Output the [x, y] coordinate of the center of the cell containing the given text.  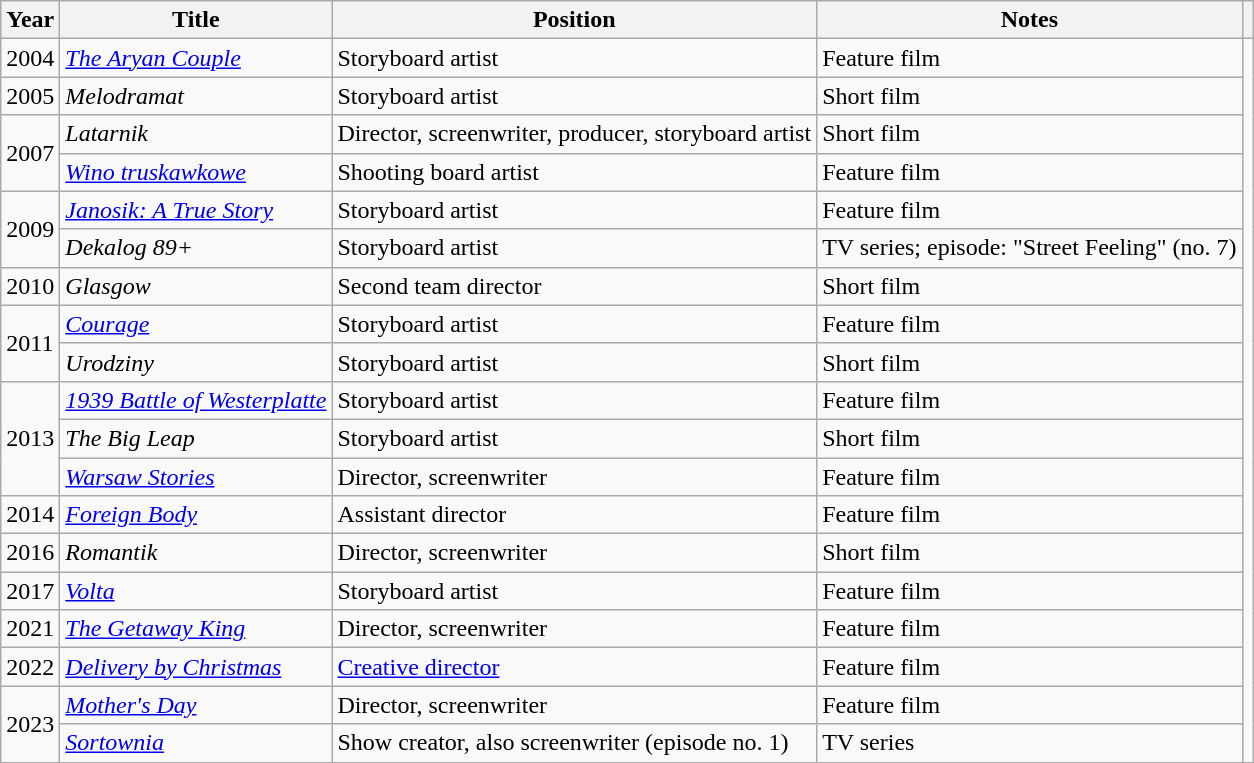
2004 [30, 58]
Position [574, 20]
Janosik: A True Story [196, 210]
Urodziny [196, 362]
2017 [30, 591]
Title [196, 20]
2013 [30, 438]
Delivery by Christmas [196, 667]
Creative director [574, 667]
TV series [1030, 743]
Second team director [574, 286]
2022 [30, 667]
Volta [196, 591]
Director, screenwriter, producer, storyboard artist [574, 134]
The Getaway King [196, 629]
Assistant director [574, 515]
Show creator, also screenwriter (episode no. 1) [574, 743]
Latarnik [196, 134]
Notes [1030, 20]
1939 Battle of Westerplatte [196, 400]
2010 [30, 286]
TV series; episode: "Street Feeling" (no. 7) [1030, 248]
Courage [196, 324]
2014 [30, 515]
Warsaw Stories [196, 477]
Sortownia [196, 743]
2021 [30, 629]
Glasgow [196, 286]
The Big Leap [196, 438]
2011 [30, 343]
Foreign Body [196, 515]
2023 [30, 724]
Wino truskawkowe [196, 172]
Dekalog 89+ [196, 248]
Shooting board artist [574, 172]
Romantik [196, 553]
2007 [30, 153]
Mother's Day [196, 705]
2005 [30, 96]
Melodramat [196, 96]
Year [30, 20]
2009 [30, 229]
The Aryan Couple [196, 58]
2016 [30, 553]
